Output the (x, y) coordinate of the center of the cell containing the given text.  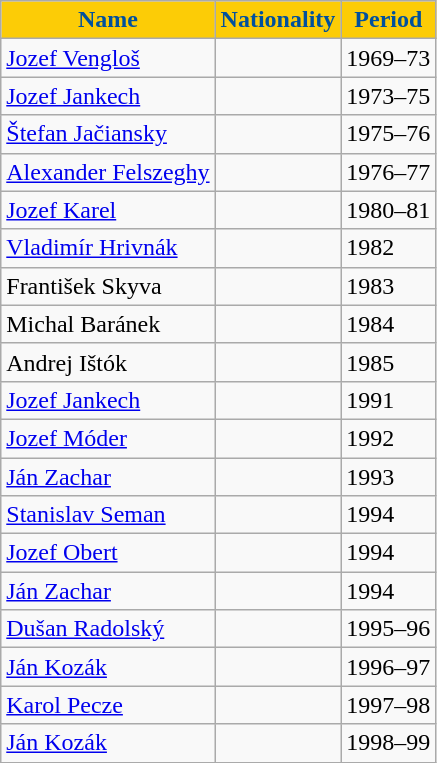
Štefan Jačiansky (108, 134)
1993 (388, 477)
1984 (388, 324)
Jozef Vengloš (108, 58)
Alexander Felszeghy (108, 172)
Period (388, 20)
1995–96 (388, 629)
1998–99 (388, 743)
1996–97 (388, 667)
1982 (388, 248)
Jozef Obert (108, 553)
1975–76 (388, 134)
Andrej Ištók (108, 362)
Dušan Radolský (108, 629)
František Skyva (108, 286)
Name (108, 20)
1992 (388, 438)
Jozef Móder (108, 438)
1969–73 (388, 58)
1997–98 (388, 705)
Vladimír Hrivnák (108, 248)
1983 (388, 286)
Stanislav Seman (108, 515)
1980–81 (388, 210)
1976–77 (388, 172)
Nationality (278, 20)
Karol Pecze (108, 705)
Jozef Karel (108, 210)
1985 (388, 362)
Michal Baránek (108, 324)
1973–75 (388, 96)
1991 (388, 400)
